Extract the [x, y] coordinate from the center of the cell holding the provided text.  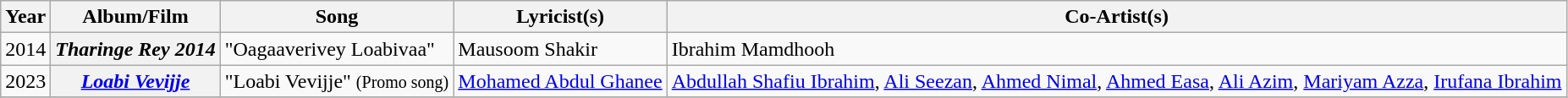
"Loabi Vevijje" (Promo song) [337, 81]
Mohamed Abdul Ghanee [560, 81]
Loabi Vevijje [135, 81]
Tharinge Rey 2014 [135, 49]
Abdullah Shafiu Ibrahim, Ali Seezan, Ahmed Nimal, Ahmed Easa, Ali Azim, Mariyam Azza, Irufana Ibrahim [1117, 81]
Mausoom Shakir [560, 49]
2023 [25, 81]
Song [337, 17]
Album/Film [135, 17]
Lyricist(s) [560, 17]
"Oagaaverivey Loabivaa" [337, 49]
Co-Artist(s) [1117, 17]
2014 [25, 49]
Ibrahim Mamdhooh [1117, 49]
Year [25, 17]
